For the text-containing cell, return its midpoint in [x, y] coordinate format. 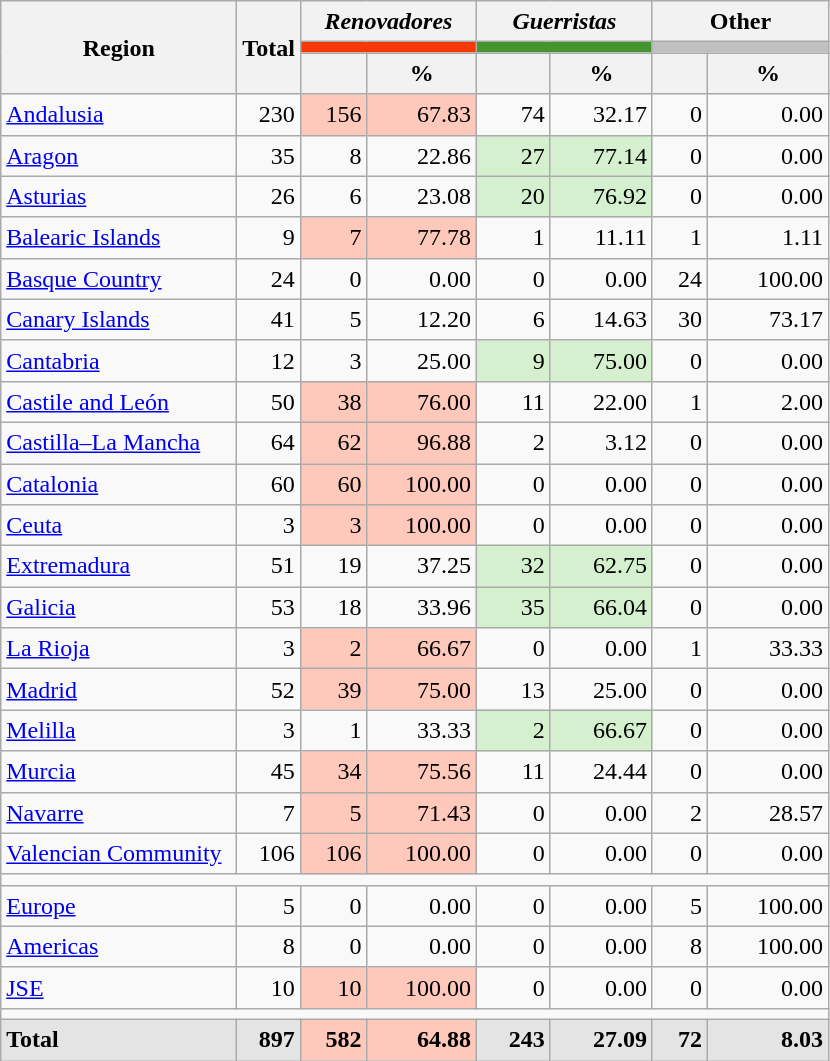
38 [334, 402]
Aragon [119, 156]
77.78 [422, 238]
96.88 [422, 442]
67.83 [422, 114]
Cantabria [119, 360]
18 [334, 608]
582 [334, 1040]
Other [740, 22]
13 [513, 690]
12 [269, 360]
Castile and León [119, 402]
Murcia [119, 772]
22.86 [422, 156]
45 [269, 772]
Balearic Islands [119, 238]
230 [269, 114]
30 [680, 320]
Ceuta [119, 526]
64 [269, 442]
27.09 [601, 1040]
62 [334, 442]
66.04 [601, 608]
Asturias [119, 196]
76.92 [601, 196]
Region [119, 48]
14.63 [601, 320]
32 [513, 566]
26 [269, 196]
Europe [119, 906]
Melilla [119, 730]
Valencian Community [119, 854]
23.08 [422, 196]
156 [334, 114]
JSE [119, 988]
22.00 [601, 402]
37.25 [422, 566]
71.43 [422, 812]
Galicia [119, 608]
20 [513, 196]
Guerristas [564, 22]
51 [269, 566]
76.00 [422, 402]
62.75 [601, 566]
77.14 [601, 156]
64.88 [422, 1040]
Catalonia [119, 484]
897 [269, 1040]
Navarre [119, 812]
73.17 [768, 320]
La Rioja [119, 648]
2.00 [768, 402]
243 [513, 1040]
74 [513, 114]
32.17 [601, 114]
24.44 [601, 772]
Andalusia [119, 114]
3.12 [601, 442]
19 [334, 566]
53 [269, 608]
11.11 [601, 238]
Castilla–La Mancha [119, 442]
Basque Country [119, 278]
34 [334, 772]
39 [334, 690]
75.56 [422, 772]
27 [513, 156]
41 [269, 320]
72 [680, 1040]
52 [269, 690]
Canary Islands [119, 320]
Extremadura [119, 566]
Renovadores [388, 22]
Madrid [119, 690]
Americas [119, 946]
50 [269, 402]
1.11 [768, 238]
33.96 [422, 608]
8.03 [768, 1040]
12.20 [422, 320]
28.57 [768, 812]
